Pinpoint the cell where the given text exists, returning its (X, Y) midpoint coordinate. 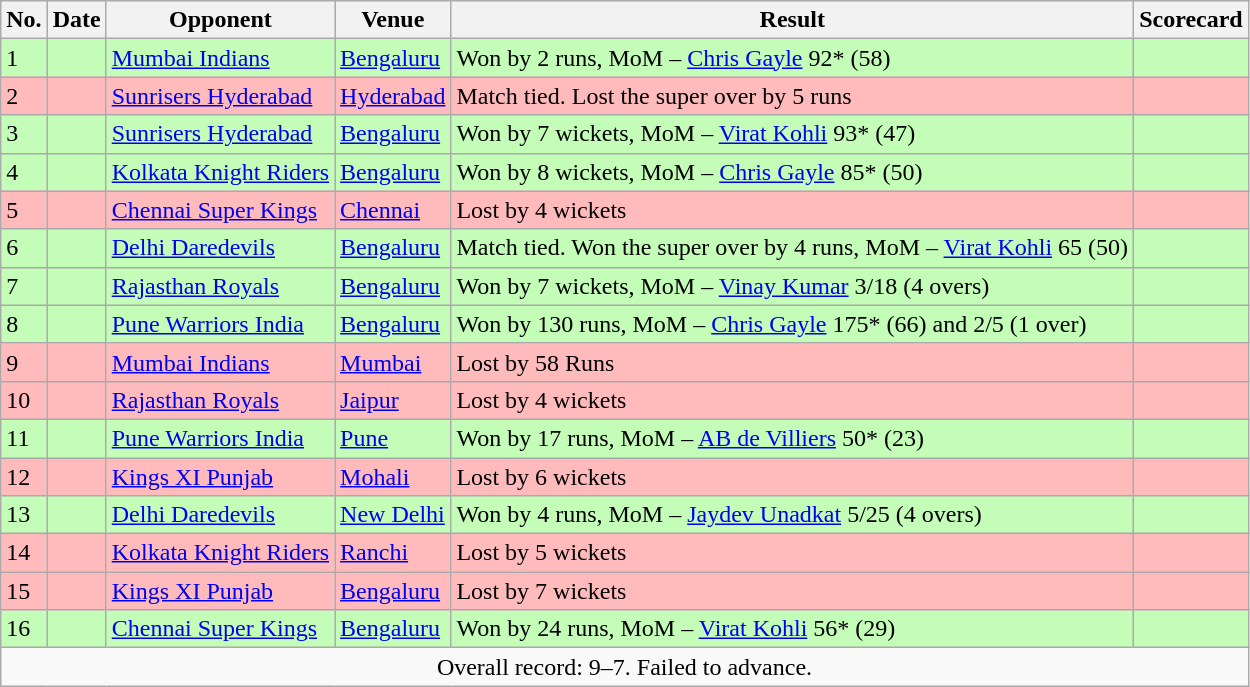
Chennai (393, 210)
5 (24, 210)
9 (24, 362)
Match tied. Lost the super over by 5 runs (792, 96)
Won by 2 runs, MoM – Chris Gayle 92* (58) (792, 58)
Won by 4 runs, MoM – Jaydev Unadkat 5/25 (4 overs) (792, 515)
Won by 7 wickets, MoM – Vinay Kumar 3/18 (4 overs) (792, 286)
Scorecard (1192, 20)
7 (24, 286)
No. (24, 20)
12 (24, 477)
1 (24, 58)
Won by 8 wickets, MoM – Chris Gayle 85* (50) (792, 172)
Won by 24 runs, MoM – Virat Kohli 56* (29) (792, 629)
Won by 130 runs, MoM – Chris Gayle 175* (66) and 2/5 (1 over) (792, 324)
Date (76, 20)
Ranchi (393, 553)
11 (24, 438)
Venue (393, 20)
3 (24, 134)
Lost by 7 wickets (792, 591)
14 (24, 553)
4 (24, 172)
Result (792, 20)
Opponent (220, 20)
2 (24, 96)
13 (24, 515)
Mohali (393, 477)
Won by 17 runs, MoM – AB de Villiers 50* (23) (792, 438)
15 (24, 591)
Match tied. Won the super over by 4 runs, MoM – Virat Kohli 65 (50) (792, 248)
Lost by 58 Runs (792, 362)
Pune (393, 438)
Overall record: 9–7. Failed to advance. (624, 667)
Hyderabad (393, 96)
6 (24, 248)
Jaipur (393, 400)
16 (24, 629)
10 (24, 400)
Lost by 5 wickets (792, 553)
New Delhi (393, 515)
Won by 7 wickets, MoM – Virat Kohli 93* (47) (792, 134)
Mumbai (393, 362)
Lost by 6 wickets (792, 477)
8 (24, 324)
